Locate the cell with the specified text and output its [x, y] center coordinate. 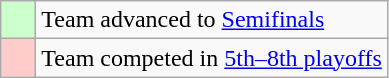
Team advanced to Semifinals [212, 20]
Team competed in 5th–8th playoffs [212, 58]
